Detect which cell encompasses the target text, then output its [X, Y] center coordinate. 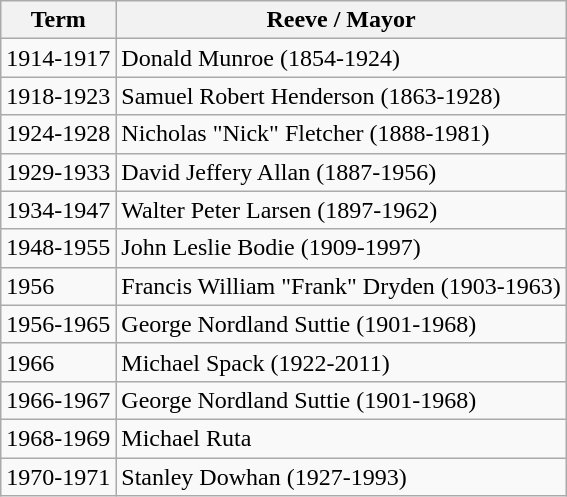
1966-1967 [58, 400]
Term [58, 20]
Reeve / Mayor [342, 20]
1970-1971 [58, 477]
1914-1917 [58, 58]
1918-1923 [58, 96]
Donald Munroe (1854-1924) [342, 58]
1956 [58, 286]
Michael Ruta [342, 438]
1924-1928 [58, 134]
1966 [58, 362]
1968-1969 [58, 438]
Stanley Dowhan (1927-1993) [342, 477]
Nicholas "Nick" Fletcher (1888-1981) [342, 134]
Michael Spack (1922-2011) [342, 362]
John Leslie Bodie (1909-1997) [342, 248]
1948-1955 [58, 248]
Francis William "Frank" Dryden (1903-1963) [342, 286]
Samuel Robert Henderson (1863-1928) [342, 96]
Walter Peter Larsen (1897-1962) [342, 210]
1929-1933 [58, 172]
David Jeffery Allan (1887-1956) [342, 172]
1956-1965 [58, 324]
1934-1947 [58, 210]
